Output the [x, y] coordinate of the center of the cell containing the given text.  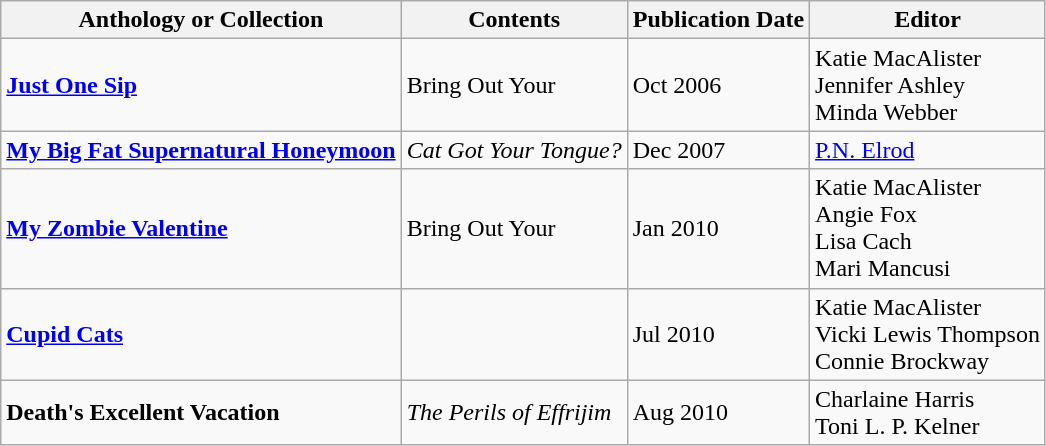
Just One Sip [201, 85]
Dec 2007 [718, 150]
Charlaine HarrisToni L. P. Kelner [928, 412]
P.N. Elrod [928, 150]
Jul 2010 [718, 334]
Publication Date [718, 20]
Katie MacAlisterJennifer AshleyMinda Webber [928, 85]
Katie MacAlisterAngie FoxLisa CachMari Mancusi [928, 228]
Jan 2010 [718, 228]
Editor [928, 20]
Oct 2006 [718, 85]
Contents [514, 20]
Death's Excellent Vacation [201, 412]
The Perils of Effrijim [514, 412]
My Zombie Valentine [201, 228]
My Big Fat Supernatural Honeymoon [201, 150]
Cupid Cats [201, 334]
Anthology or Collection [201, 20]
Katie MacAlisterVicki Lewis ThompsonConnie Brockway [928, 334]
Aug 2010 [718, 412]
Cat Got Your Tongue? [514, 150]
